Identify which cell holds the provided text, then report its [X, Y] central coordinate. 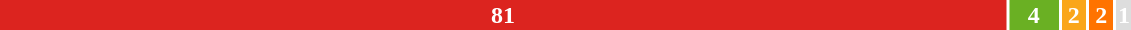
81 [503, 15]
4 [1034, 15]
